Capture the cell that displays the provided text and extract its [x, y] central coordinate. 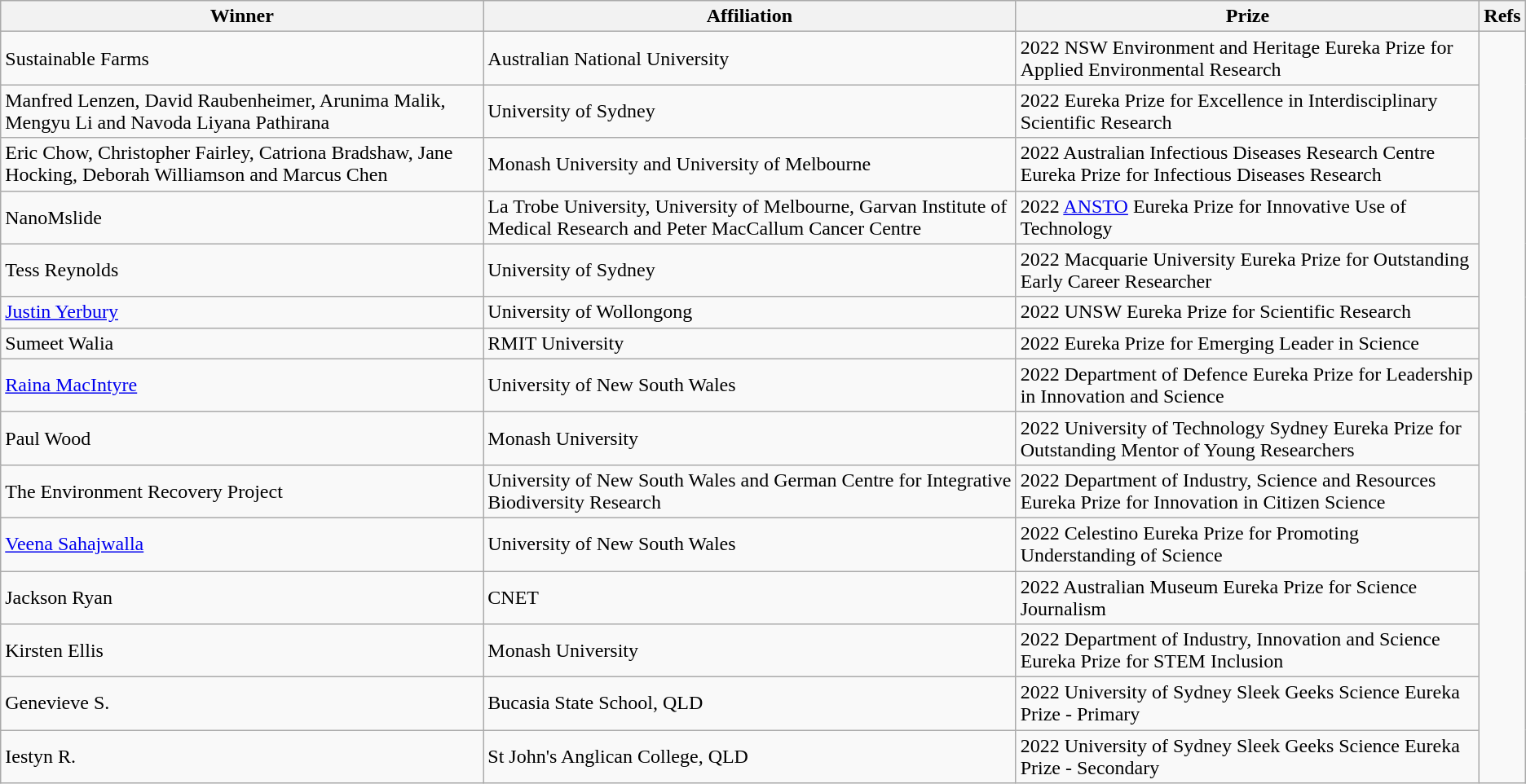
Eric Chow, Christopher Fairley, Catriona Bradshaw, Jane Hocking, Deborah Williamson and Marcus Chen [242, 165]
Prize [1247, 16]
NanoMslide [242, 217]
Winner [242, 16]
Affiliation [750, 16]
2022 Department of Defence Eureka Prize for Leadership in Innovation and Science [1247, 385]
2022 UNSW Eureka Prize for Scientific Research [1247, 312]
2022 Macquarie University Eureka Prize for Outstanding Early Career Researcher [1247, 271]
Monash University and University of Melbourne [750, 165]
Justin Yerbury [242, 312]
2022 University of Sydney Sleek Geeks Science Eureka Prize - Secondary [1247, 756]
Australian National University [750, 59]
Genevieve S. [242, 704]
Tess Reynolds [242, 271]
2022 Australian Museum Eureka Prize for Science Journalism [1247, 597]
2022 University of Technology Sydney Eureka Prize for Outstanding Mentor of Young Researchers [1247, 438]
Manfred Lenzen, David Raubenheimer, Arunima Malik, Mengyu Li and Navoda Liyana Pathirana [242, 111]
2022 Eureka Prize for Excellence in Interdisciplinary Scientific Research [1247, 111]
CNET [750, 597]
Raina MacIntyre [242, 385]
2022 NSW Environment and Heritage Eureka Prize for Applied Environmental Research [1247, 59]
RMIT University [750, 343]
Jackson Ryan [242, 597]
2022 Celestino Eureka Prize for Promoting Understanding of Science [1247, 544]
St John's Anglican College, QLD [750, 756]
2022 Eureka Prize for Emerging Leader in Science [1247, 343]
Bucasia State School, QLD [750, 704]
University of New South Wales and German Centre for Integrative Biodiversity Research [750, 491]
Kirsten Ellis [242, 650]
Paul Wood [242, 438]
University of Wollongong [750, 312]
2022 Australian Infectious Diseases Research Centre Eureka Prize for Infectious Diseases Research [1247, 165]
Veena Sahajwalla [242, 544]
The Environment Recovery Project [242, 491]
Refs [1502, 16]
2022 Department of Industry, Innovation and Science Eureka Prize for STEM Inclusion [1247, 650]
Sumeet Walia [242, 343]
La Trobe University, University of Melbourne, Garvan Institute of Medical Research and Peter MacCallum Cancer Centre [750, 217]
2022 University of Sydney Sleek Geeks Science Eureka Prize - Primary [1247, 704]
2022 Department of Industry, Science and Resources Eureka Prize for Innovation in Citizen Science [1247, 491]
Iestyn R. [242, 756]
2022 ANSTO Eureka Prize for Innovative Use of Technology [1247, 217]
Sustainable Farms [242, 59]
